Locate the cell with the specified text and output its (x, y) center coordinate. 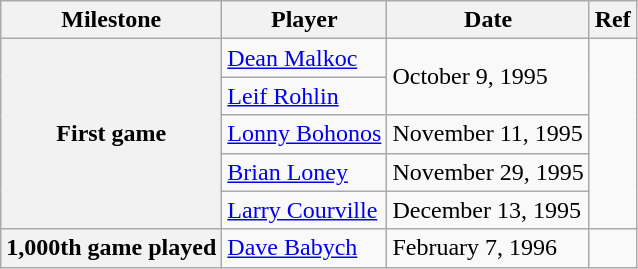
Leif Rohlin (304, 96)
November 29, 1995 (488, 172)
Larry Courville (304, 210)
December 13, 1995 (488, 210)
First game (112, 134)
Ref (612, 20)
Player (304, 20)
Dave Babych (304, 248)
November 11, 1995 (488, 134)
October 9, 1995 (488, 77)
Milestone (112, 20)
Brian Loney (304, 172)
Dean Malkoc (304, 58)
1,000th game played (112, 248)
Date (488, 20)
February 7, 1996 (488, 248)
Lonny Bohonos (304, 134)
